Extract the [X, Y] coordinate from the center of the cell holding the provided text.  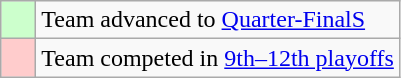
Team competed in 9th–12th playoffs [218, 58]
Team advanced to Quarter-FinalS [218, 20]
